Capture the cell that displays the provided text and extract its [x, y] central coordinate. 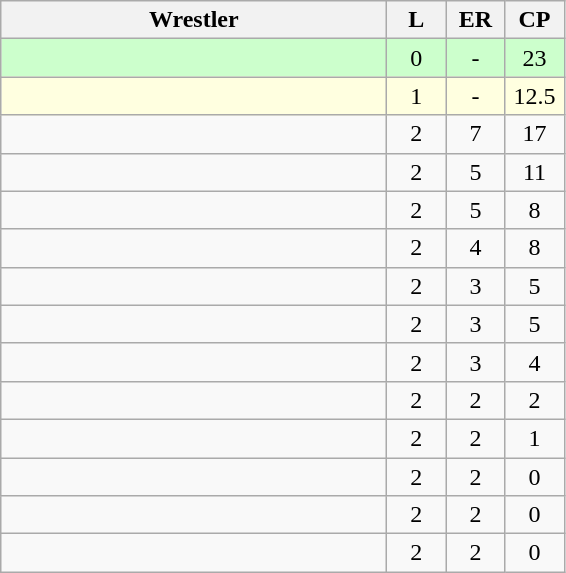
ER [476, 20]
12.5 [534, 96]
17 [534, 134]
7 [476, 134]
L [416, 20]
11 [534, 172]
Wrestler [194, 20]
CP [534, 20]
23 [534, 58]
